Return (x, y) of the center of cell containing provided text 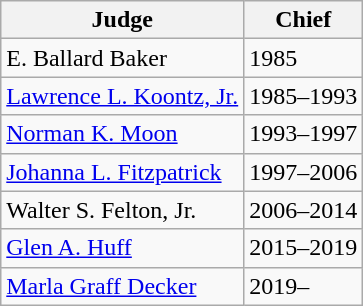
Johanna L. Fitzpatrick (122, 172)
2015–2019 (304, 248)
Marla Graff Decker (122, 286)
Lawrence L. Koontz, Jr. (122, 96)
2006–2014 (304, 210)
1997–2006 (304, 172)
1985 (304, 58)
2019– (304, 286)
1993–1997 (304, 134)
Glen A. Huff (122, 248)
Walter S. Felton, Jr. (122, 210)
Chief (304, 20)
1985–1993 (304, 96)
Judge (122, 20)
Norman K. Moon (122, 134)
E. Ballard Baker (122, 58)
